For the text-containing cell, return its midpoint in [x, y] coordinate format. 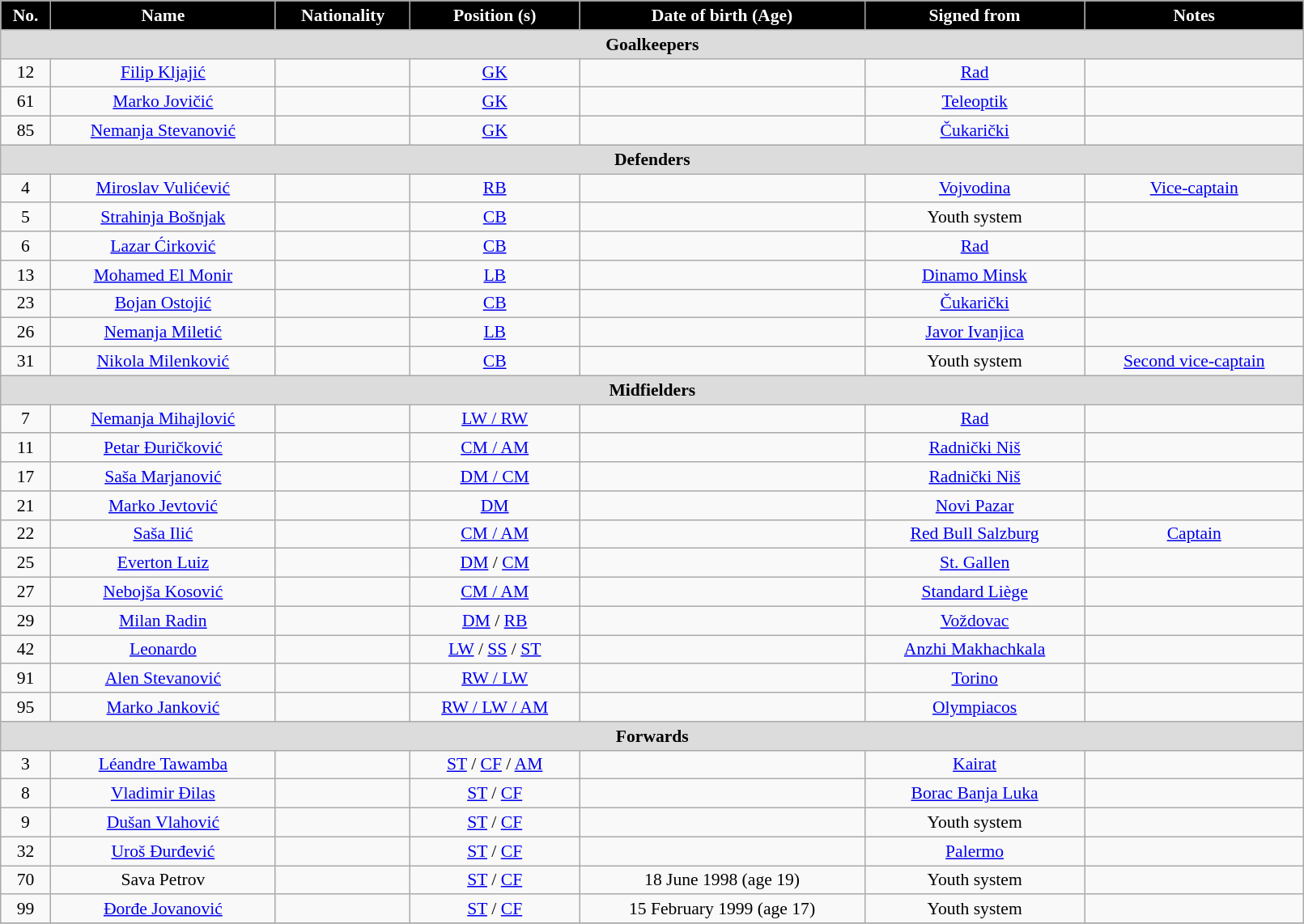
11 [26, 448]
12 [26, 73]
91 [26, 679]
Palermo [975, 851]
Teleoptik [975, 102]
21 [26, 506]
Torino [975, 679]
Bojan Ostojić [163, 303]
Filip Kljajić [163, 73]
8 [26, 794]
18 June 1998 (age 19) [722, 880]
85 [26, 131]
Léandre Tawamba [163, 765]
Mohamed El Monir [163, 275]
Goalkeepers [652, 45]
23 [26, 303]
25 [26, 563]
RB [495, 189]
Date of birth (Age) [722, 15]
Vojvodina [975, 189]
29 [26, 621]
Dušan Vlahović [163, 823]
Strahinja Bošnjak [163, 218]
Nemanja Stevanović [163, 131]
Dinamo Minsk [975, 275]
6 [26, 246]
Defenders [652, 159]
Nikola Milenković [163, 362]
Novi Pazar [975, 506]
Nemanja Mihajlović [163, 419]
Position (s) [495, 15]
Vice-captain [1195, 189]
DM [495, 506]
Midfielders [652, 390]
Red Bull Salzburg [975, 534]
ST / CF / AM [495, 765]
Borac Banja Luka [975, 794]
Milan Radin [163, 621]
Forwards [652, 736]
70 [26, 880]
Saša Marjanović [163, 477]
22 [26, 534]
Sava Petrov [163, 880]
32 [26, 851]
61 [26, 102]
Vladimir Đilas [163, 794]
Name [163, 15]
Uroš Đurđević [163, 851]
5 [26, 218]
Alen Stevanović [163, 679]
Captain [1195, 534]
26 [26, 333]
99 [26, 909]
13 [26, 275]
Notes [1195, 15]
LW / SS / ST [495, 650]
Voždovac [975, 621]
Đorđe Jovanović [163, 909]
95 [26, 707]
15 February 1999 (age 17) [722, 909]
RW / LW [495, 679]
17 [26, 477]
31 [26, 362]
Everton Luiz [163, 563]
3 [26, 765]
St. Gallen [975, 563]
Marko Jovičić [163, 102]
Nemanja Miletić [163, 333]
Saša Ilić [163, 534]
7 [26, 419]
Petar Đuričković [163, 448]
Anzhi Makhachkala [975, 650]
Marko Jevtović [163, 506]
Leonardo [163, 650]
Lazar Ćirković [163, 246]
27 [26, 592]
Standard Liège [975, 592]
Marko Janković [163, 707]
Nationality [342, 15]
LW / RW [495, 419]
Kairat [975, 765]
Signed from [975, 15]
Nebojša Kosović [163, 592]
Javor Ivanjica [975, 333]
9 [26, 823]
DM / RB [495, 621]
Miroslav Vulićević [163, 189]
4 [26, 189]
RW / LW / AM [495, 707]
Second vice-captain [1195, 362]
42 [26, 650]
Olympiacos [975, 707]
No. [26, 15]
